Determine the [x, y] coordinate at the center of the cell enclosing the given text.  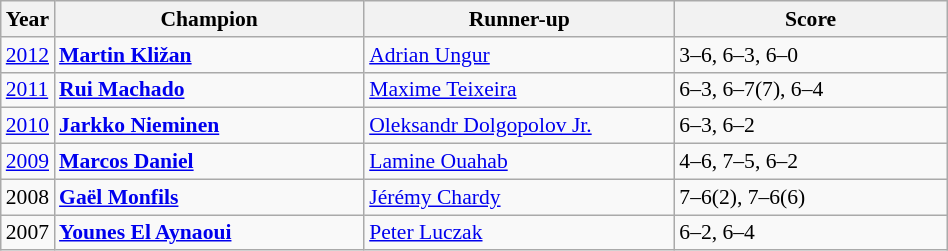
6–3, 6–7(7), 6–4 [810, 90]
Martin Kližan [209, 55]
4–6, 7–5, 6–2 [810, 162]
Marcos Daniel [209, 162]
2011 [28, 90]
Jérémy Chardy [519, 197]
Rui Machado [209, 90]
Runner-up [519, 19]
Score [810, 19]
Champion [209, 19]
Gaël Monfils [209, 197]
6–3, 6–2 [810, 126]
2009 [28, 162]
Younes El Aynaoui [209, 233]
7–6(2), 7–6(6) [810, 197]
Jarkko Nieminen [209, 126]
Maxime Teixeira [519, 90]
Adrian Ungur [519, 55]
Peter Luczak [519, 233]
Oleksandr Dolgopolov Jr. [519, 126]
2007 [28, 233]
Year [28, 19]
Lamine Ouahab [519, 162]
6–2, 6–4 [810, 233]
2012 [28, 55]
2008 [28, 197]
3–6, 6–3, 6–0 [810, 55]
2010 [28, 126]
